Capture the cell that displays the provided text and extract its [X, Y] central coordinate. 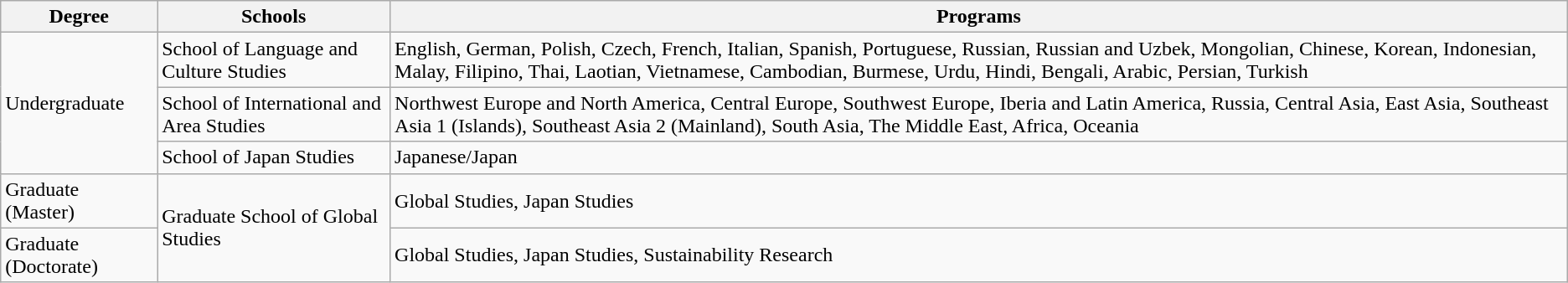
Undergraduate [79, 103]
Graduate (Master) [79, 201]
School of Japan Studies [274, 157]
Global Studies, Japan Studies, Sustainability Research [979, 255]
Schools [274, 17]
Programs [979, 17]
Japanese/Japan [979, 157]
Global Studies, Japan Studies [979, 201]
Degree [79, 17]
Graduate (Doctorate) [79, 255]
Graduate School of Global Studies [274, 228]
School of Language and Culture Studies [274, 60]
School of International and Area Studies [274, 114]
